Extract the (X, Y) coordinate from the center of the cell holding the provided text.  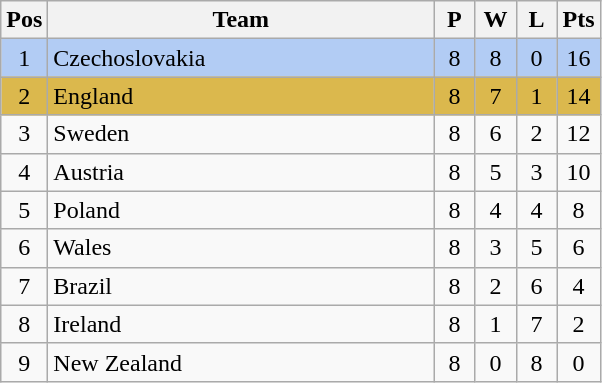
12 (578, 134)
Wales (241, 248)
Pts (578, 20)
Czechoslovakia (241, 58)
Brazil (241, 286)
P (454, 20)
Austria (241, 172)
Team (241, 20)
Sweden (241, 134)
New Zealand (241, 362)
L (536, 20)
10 (578, 172)
Pos (24, 20)
England (241, 96)
16 (578, 58)
9 (24, 362)
14 (578, 96)
W (496, 20)
Ireland (241, 324)
Poland (241, 210)
